Find where the given text appears and provide that cell's center as (x, y) coordinate. 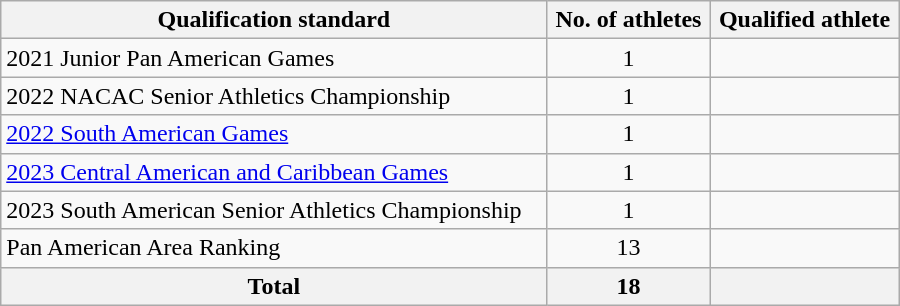
18 (628, 286)
2023 South American Senior Athletics Championship (274, 210)
2022 NACAC Senior Athletics Championship (274, 96)
Qualified athlete (804, 20)
Pan American Area Ranking (274, 248)
2022 South American Games (274, 134)
2021 Junior Pan American Games (274, 58)
Qualification standard (274, 20)
2023 Central American and Caribbean Games (274, 172)
No. of athletes (628, 20)
13 (628, 248)
Total (274, 286)
